Find where the given text appears and provide that cell's center as (x, y) coordinate. 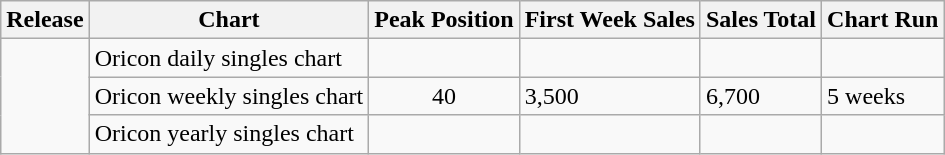
Release (45, 20)
Oricon weekly singles chart (229, 96)
Chart Run (883, 20)
Chart (229, 20)
First Week Sales (610, 20)
Oricon yearly singles chart (229, 134)
Peak Position (444, 20)
6,700 (760, 96)
3,500 (610, 96)
Sales Total (760, 20)
40 (444, 96)
5 weeks (883, 96)
Oricon daily singles chart (229, 58)
